Determine the (X, Y) coordinate at the center of the cell enclosing the given text.  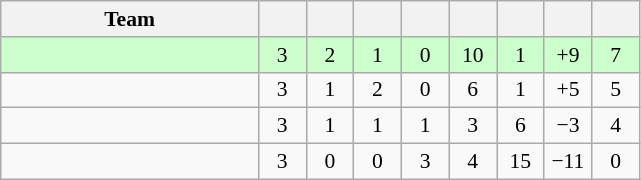
+5 (568, 90)
Team (130, 19)
15 (520, 162)
−11 (568, 162)
+9 (568, 55)
10 (473, 55)
7 (616, 55)
−3 (568, 126)
5 (616, 90)
